Return the [x, y] coordinate for the center point of the cell that contains the specified text.  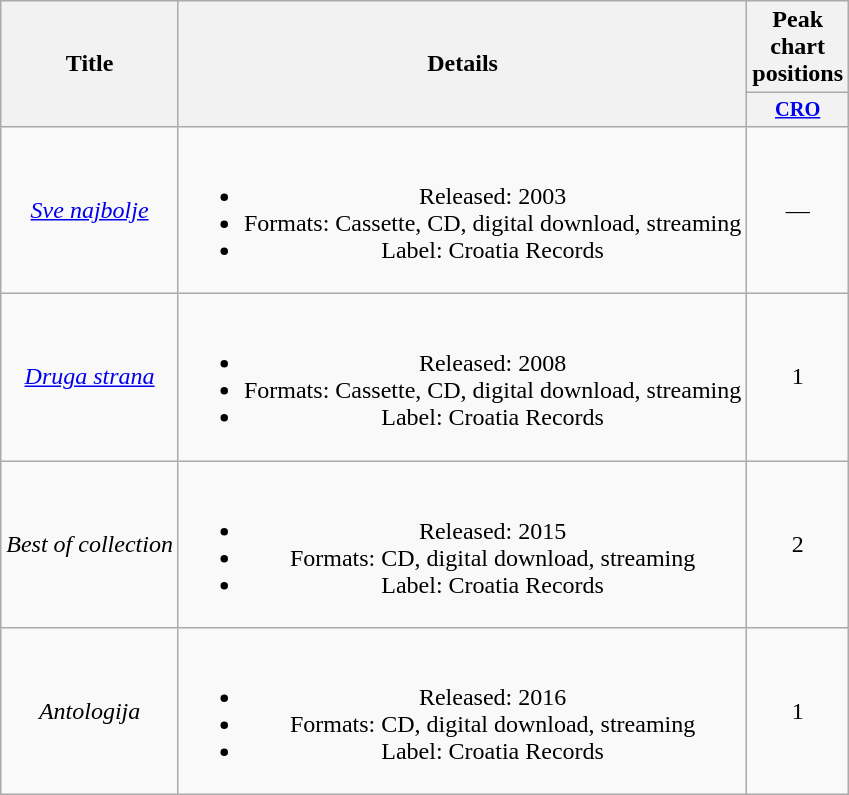
Best of collection [90, 544]
Peak chart positions [798, 47]
CRO [798, 110]
Released: 2003Formats: Cassette, CD, digital download, streamingLabel: Croatia Records [462, 210]
Released: 2016Formats: CD, digital download, streamingLabel: Croatia Records [462, 712]
Title [90, 64]
Druga strana [90, 378]
Antologija [90, 712]
Sve najbolje [90, 210]
Released: 2008Formats: Cassette, CD, digital download, streamingLabel: Croatia Records [462, 378]
2 [798, 544]
— [798, 210]
Released: 2015Formats: CD, digital download, streamingLabel: Croatia Records [462, 544]
Details [462, 64]
